Output the (X, Y) coordinate of the center of the cell containing the given text.  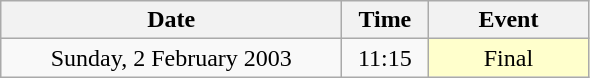
Event (508, 20)
Final (508, 58)
11:15 (385, 58)
Sunday, 2 February 2003 (172, 58)
Date (172, 20)
Time (385, 20)
